Scan for the cell matching the given text and deliver its (x, y) coordinate at center. 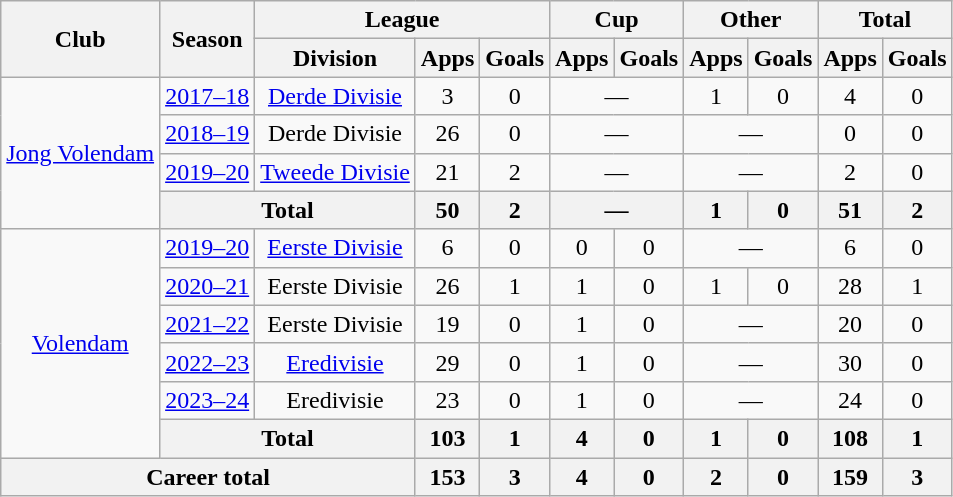
20 (850, 324)
51 (850, 210)
2023–24 (208, 400)
Other (751, 20)
2022–23 (208, 362)
Jong Volendam (80, 153)
103 (447, 438)
21 (447, 172)
Cup (617, 20)
159 (850, 477)
23 (447, 400)
2020–21 (208, 286)
24 (850, 400)
Club (80, 39)
50 (447, 210)
Tweede Divisie (336, 172)
Season (208, 39)
2017–18 (208, 96)
League (402, 20)
2021–22 (208, 324)
29 (447, 362)
2018–19 (208, 134)
19 (447, 324)
30 (850, 362)
108 (850, 438)
Volendam (80, 343)
28 (850, 286)
153 (447, 477)
Career total (208, 477)
Division (336, 58)
